Identify which cell holds the provided text, then report its (X, Y) central coordinate. 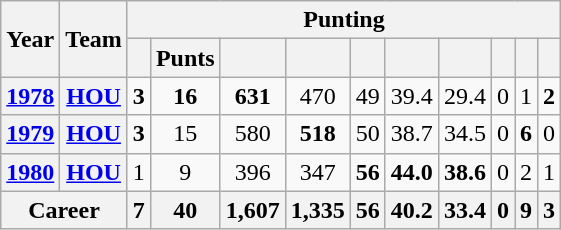
38.7 (412, 134)
7 (138, 210)
631 (252, 96)
44.0 (412, 172)
347 (318, 172)
Punting (344, 20)
518 (318, 134)
1978 (30, 96)
49 (368, 96)
15 (185, 134)
396 (252, 172)
6 (526, 134)
40 (185, 210)
1,335 (318, 210)
39.4 (412, 96)
50 (368, 134)
40.2 (412, 210)
38.6 (464, 172)
Year (30, 39)
29.4 (464, 96)
Punts (185, 58)
Career (64, 210)
1979 (30, 134)
580 (252, 134)
33.4 (464, 210)
34.5 (464, 134)
16 (185, 96)
Team (94, 39)
1980 (30, 172)
1,607 (252, 210)
470 (318, 96)
